Detect which cell encompasses the target text, then output its (x, y) center coordinate. 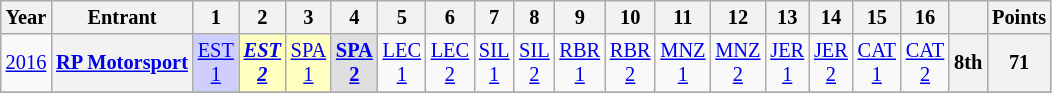
SPA1 (308, 63)
1 (216, 17)
MNZ1 (682, 63)
8th (968, 63)
RBR2 (630, 63)
CAT1 (877, 63)
13 (787, 17)
4 (354, 17)
3 (308, 17)
7 (494, 17)
LEC1 (402, 63)
JER2 (831, 63)
11 (682, 17)
Entrant (122, 17)
CAT2 (925, 63)
SPA2 (354, 63)
6 (450, 17)
EST2 (262, 63)
RP Motorsport (122, 63)
9 (580, 17)
JER1 (787, 63)
15 (877, 17)
2016 (26, 63)
Points (1019, 17)
EST1 (216, 63)
14 (831, 17)
16 (925, 17)
SIL2 (534, 63)
10 (630, 17)
Year (26, 17)
8 (534, 17)
MNZ2 (738, 63)
5 (402, 17)
SIL1 (494, 63)
LEC2 (450, 63)
2 (262, 17)
71 (1019, 63)
RBR1 (580, 63)
12 (738, 17)
